Provide the [x, y] coordinate of the cell's center where the given text is located.  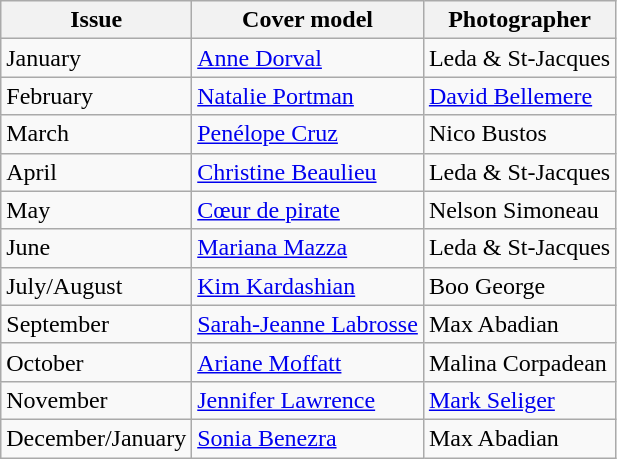
March [96, 134]
November [96, 400]
Mark Seliger [519, 400]
Jennifer Lawrence [308, 400]
David Bellemere [519, 96]
April [96, 172]
Anne Dorval [308, 58]
Ariane Moffatt [308, 362]
Boo George [519, 286]
Sarah-Jeanne Labrosse [308, 324]
Cœur de pirate [308, 210]
Natalie Portman [308, 96]
Cover model [308, 20]
Penélope Cruz [308, 134]
May [96, 210]
Photographer [519, 20]
January [96, 58]
Nelson Simoneau [519, 210]
Nico Bustos [519, 134]
Issue [96, 20]
June [96, 248]
July/August [96, 286]
September [96, 324]
Sonia Benezra [308, 438]
Mariana Mazza [308, 248]
Christine Beaulieu [308, 172]
Kim Kardashian [308, 286]
December/January [96, 438]
February [96, 96]
October [96, 362]
Malina Corpadean [519, 362]
